Return the (X, Y) coordinate for the center point of the cell that contains the specified text.  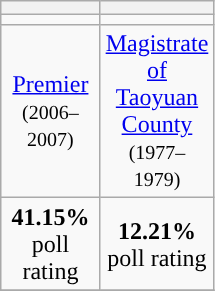
Premier(2006–2007) (50, 112)
Magistrate ofTaoyuan County(1977–1979) (157, 112)
12.21% poll rating (157, 244)
41.15% poll rating (50, 244)
